Find where the given text appears and provide that cell's center as (X, Y) coordinate. 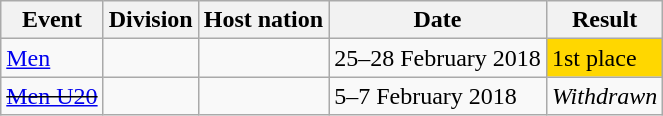
Event (52, 20)
Result (604, 20)
Withdrawn (604, 96)
Host nation (263, 20)
Men U20 (52, 96)
25–28 February 2018 (438, 58)
5–7 February 2018 (438, 96)
Division (150, 20)
Men (52, 58)
Date (438, 20)
1st place (604, 58)
